Output the (X, Y) coordinate of the center of the cell containing the given text.  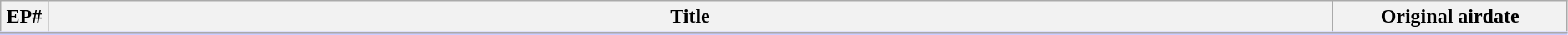
Title (690, 17)
EP# (24, 17)
Original airdate (1450, 17)
